Capture the cell that displays the provided text and extract its [X, Y] central coordinate. 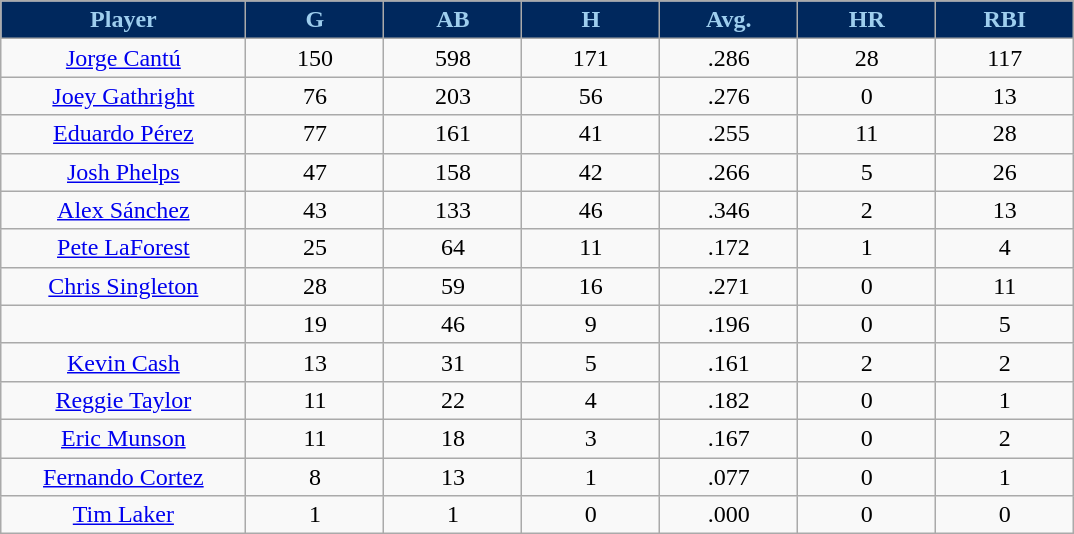
.346 [729, 210]
.172 [729, 248]
.276 [729, 96]
.161 [729, 362]
64 [453, 248]
.271 [729, 286]
HR [867, 20]
56 [591, 96]
25 [315, 248]
Jorge Cantú [124, 58]
18 [453, 438]
Pete LaForest [124, 248]
Eric Munson [124, 438]
G [315, 20]
.000 [729, 515]
150 [315, 58]
.077 [729, 477]
19 [315, 324]
41 [591, 134]
Fernando Cortez [124, 477]
.255 [729, 134]
43 [315, 210]
77 [315, 134]
Player [124, 20]
3 [591, 438]
158 [453, 172]
.182 [729, 400]
Alex Sánchez [124, 210]
47 [315, 172]
9 [591, 324]
.167 [729, 438]
161 [453, 134]
76 [315, 96]
RBI [1005, 20]
Tim Laker [124, 515]
203 [453, 96]
59 [453, 286]
31 [453, 362]
Chris Singleton [124, 286]
.266 [729, 172]
8 [315, 477]
Joey Gathright [124, 96]
Eduardo Pérez [124, 134]
Reggie Taylor [124, 400]
117 [1005, 58]
Josh Phelps [124, 172]
.196 [729, 324]
AB [453, 20]
.286 [729, 58]
42 [591, 172]
26 [1005, 172]
16 [591, 286]
171 [591, 58]
Avg. [729, 20]
598 [453, 58]
133 [453, 210]
22 [453, 400]
H [591, 20]
Kevin Cash [124, 362]
